Identify which cell holds the provided text, then report its [X, Y] central coordinate. 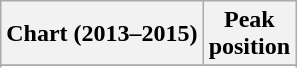
Peakposition [249, 34]
Chart (2013–2015) [102, 34]
